Determine the [x, y] coordinate at the center of the cell enclosing the given text.  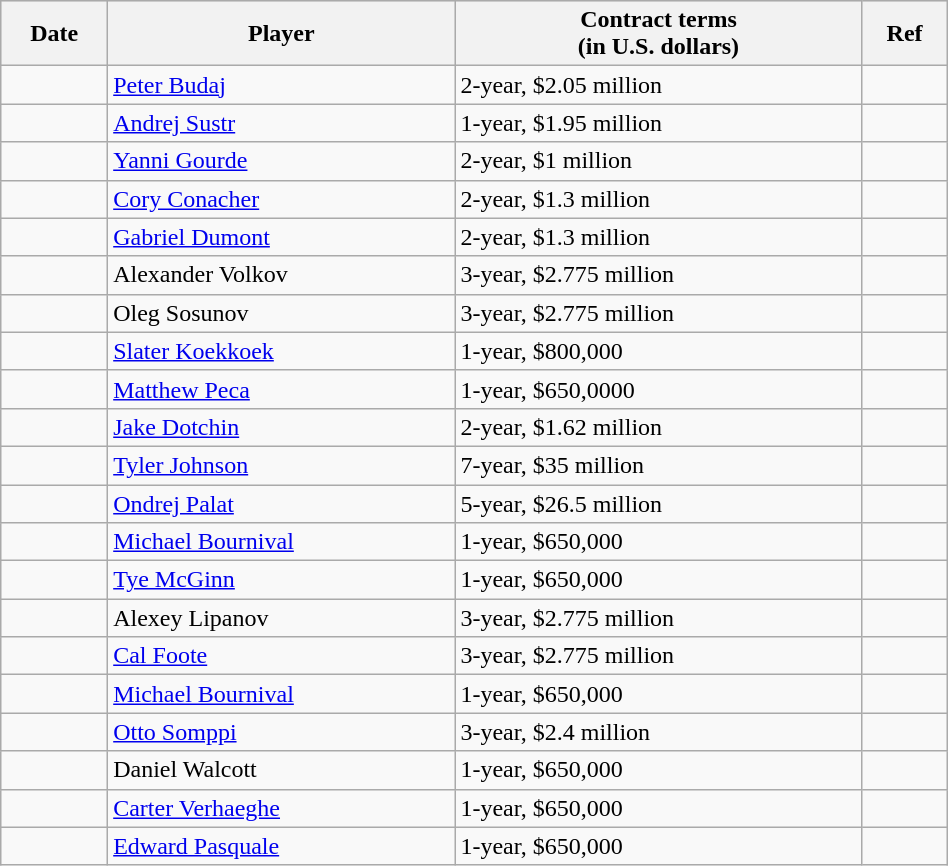
Daniel Walcott [282, 770]
Alexey Lipanov [282, 618]
Andrej Sustr [282, 123]
Yanni Gourde [282, 161]
Oleg Sosunov [282, 313]
Cal Foote [282, 656]
Cory Conacher [282, 199]
7-year, $35 million [658, 465]
Tye McGinn [282, 580]
Slater Koekkoek [282, 351]
Carter Verhaeghe [282, 808]
2-year, $2.05 million [658, 85]
1-year, $800,000 [658, 351]
2-year, $1.62 million [658, 427]
Matthew Peca [282, 389]
Peter Budaj [282, 85]
Ref [904, 34]
Alexander Volkov [282, 275]
Gabriel Dumont [282, 237]
2-year, $1 million [658, 161]
Otto Somppi [282, 732]
Player [282, 34]
1-year, $1.95 million [658, 123]
5-year, $26.5 million [658, 503]
Edward Pasquale [282, 846]
Contract terms(in U.S. dollars) [658, 34]
Jake Dotchin [282, 427]
Ondrej Palat [282, 503]
3-year, $2.4 million [658, 732]
1-year, $650,0000 [658, 389]
Tyler Johnson [282, 465]
Date [54, 34]
